Find where the given text appears and provide that cell's center as [X, Y] coordinate. 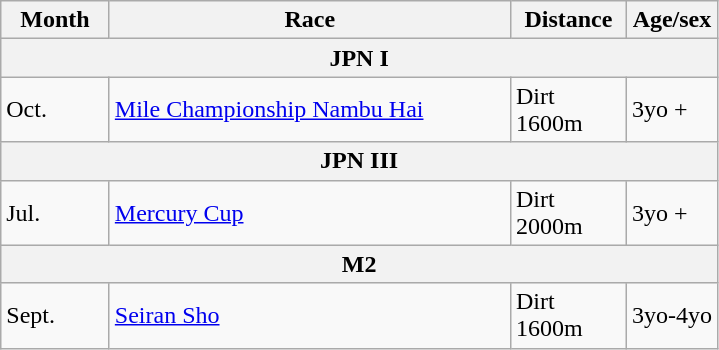
M2 [360, 264]
3yo-4yo [672, 316]
JPN III [360, 161]
Mile Championship Nambu Hai [310, 110]
Dirt 2000m [568, 212]
JPN I [360, 58]
Distance [568, 20]
Age/sex [672, 20]
Seiran Sho [310, 316]
Sept. [56, 316]
Mercury Cup [310, 212]
Jul. [56, 212]
Race [310, 20]
Month [56, 20]
Oct. [56, 110]
